Capture the cell that displays the provided text and extract its [X, Y] central coordinate. 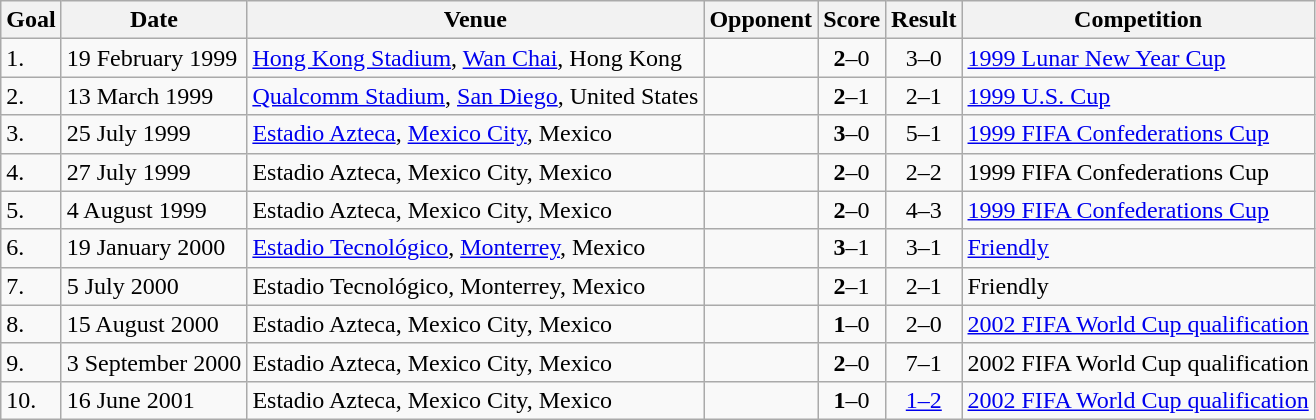
1999 Lunar New Year Cup [1138, 58]
5. [31, 210]
Qualcomm Stadium, San Diego, United States [476, 96]
13 March 1999 [154, 96]
1999 U.S. Cup [1138, 96]
Result [924, 20]
7. [31, 286]
16 June 2001 [154, 400]
6. [31, 248]
Score [852, 20]
2. [31, 96]
4–3 [924, 210]
10. [31, 400]
3. [31, 134]
Competition [1138, 20]
5 July 2000 [154, 286]
Venue [476, 20]
19 February 1999 [154, 58]
5–1 [924, 134]
4 August 1999 [154, 210]
7–1 [924, 362]
19 January 2000 [154, 248]
1–2 [924, 400]
Date [154, 20]
8. [31, 324]
Hong Kong Stadium, Wan Chai, Hong Kong [476, 58]
3 September 2000 [154, 362]
Goal [31, 20]
Opponent [761, 20]
1. [31, 58]
27 July 1999 [154, 172]
15 August 2000 [154, 324]
9. [31, 362]
25 July 1999 [154, 134]
2–2 [924, 172]
4. [31, 172]
